Pinpoint the cell where the given text exists, returning its [X, Y] midpoint coordinate. 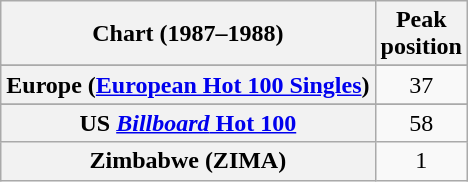
Europe (European Hot 100 Singles) [188, 85]
Peakposition [421, 34]
1 [421, 161]
Zimbabwe (ZIMA) [188, 161]
US Billboard Hot 100 [188, 123]
37 [421, 85]
58 [421, 123]
Chart (1987–1988) [188, 34]
